Capture the cell that displays the provided text and extract its [X, Y] central coordinate. 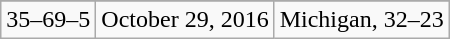
October 29, 2016 [185, 20]
35–69–5 [48, 20]
Michigan, 32–23 [362, 20]
